Detect which cell encompasses the target text, then output its (x, y) center coordinate. 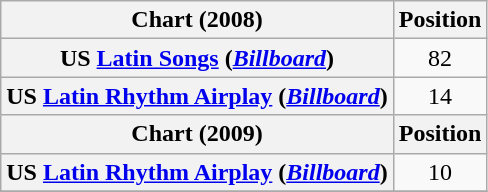
14 (440, 96)
82 (440, 58)
Chart (2009) (197, 134)
Chart (2008) (197, 20)
US Latin Songs (Billboard) (197, 58)
10 (440, 172)
